Search for the cell housing the specified text and yield its (X, Y) center coordinate. 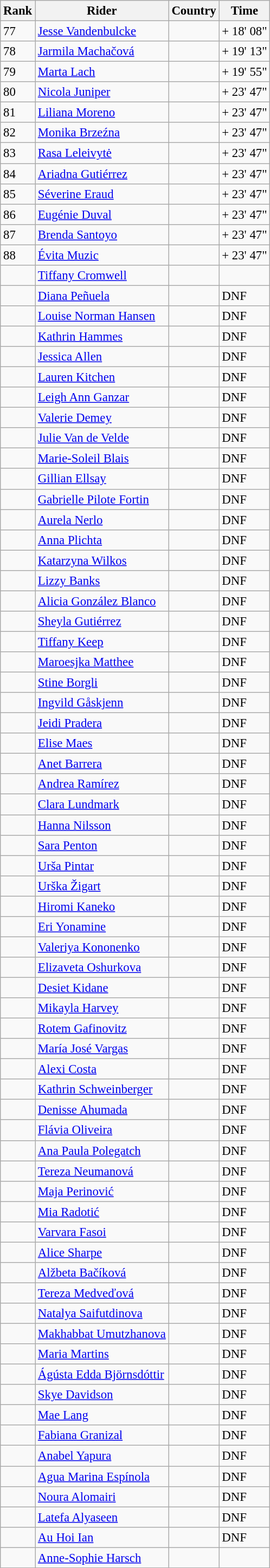
Rider (102, 11)
Julie Van de Velde (102, 438)
Jessica Allen (102, 357)
Ingvild Gåskjenn (102, 703)
Aurela Nerlo (102, 520)
Hanna Nilsson (102, 825)
Varvara Fasoi (102, 1232)
Marie-Soleil Blais (102, 459)
Latefa Alyaseen (102, 1517)
Jarmila Machačová (102, 51)
Au Hoi Ian (102, 1537)
Kathrin Schweinberger (102, 1089)
Time (245, 11)
78 (18, 51)
84 (18, 174)
Tereza Neumanová (102, 1171)
Katarzyna Wilkos (102, 560)
Lauren Kitchen (102, 377)
82 (18, 133)
86 (18, 214)
Gabrielle Pilote Fortin (102, 499)
Nicola Juniper (102, 92)
Alicia González Blanco (102, 601)
María José Vargas (102, 1049)
81 (18, 113)
Mikayla Harvey (102, 1008)
Alžbeta Bačíková (102, 1273)
Marta Lach (102, 72)
Lizzy Banks (102, 581)
+ 19' 55" (245, 72)
Mae Lang (102, 1415)
Tiffany Keep (102, 642)
Skye Davidson (102, 1395)
Urška Žigart (102, 886)
Fabiana Granizal (102, 1435)
Anet Barrera (102, 764)
Alexi Costa (102, 1069)
Sara Penton (102, 845)
Anna Plichta (102, 540)
Urša Pintar (102, 866)
Ana Paula Polegatch (102, 1151)
Clara Lundmark (102, 805)
Tereza Medveďová (102, 1293)
Anne-Sophie Harsch (102, 1558)
Maja Perinović (102, 1191)
Louise Norman Hansen (102, 316)
Jeidi Pradera (102, 723)
Gillian Ellsay (102, 479)
Ágústa Edda Björnsdóttir (102, 1375)
Country (194, 11)
+ 19' 13" (245, 51)
Flávia Oliveira (102, 1131)
83 (18, 153)
Évita Muzic (102, 255)
85 (18, 194)
87 (18, 234)
79 (18, 72)
Ariadna Gutiérrez (102, 174)
Eri Yonamine (102, 927)
Makhabbat Umutzhanova (102, 1334)
Jesse Vandenbulcke (102, 31)
Anabel Yapura (102, 1456)
Agua Marina Espínola (102, 1476)
77 (18, 31)
Maria Martins (102, 1354)
Elizaveta Oshurkova (102, 968)
Liliana Moreno (102, 113)
Desiet Kidane (102, 988)
Valerie Demey (102, 418)
Stine Borgli (102, 683)
+ 18' 08" (245, 31)
Tiffany Cromwell (102, 276)
Séverine Eraud (102, 194)
Rotem Gafinovitz (102, 1029)
80 (18, 92)
Natalya Saifutdinova (102, 1314)
Denisse Ahumada (102, 1110)
Hiromi Kaneko (102, 906)
Sheyla Gutiérrez (102, 622)
Eugénie Duval (102, 214)
Brenda Santoyo (102, 234)
Noura Alomairi (102, 1497)
Leigh Ann Ganzar (102, 397)
Kathrin Hammes (102, 336)
Diana Peñuela (102, 296)
Elise Maes (102, 743)
Valeriya Kononenko (102, 947)
Maroesjka Matthee (102, 662)
Rasa Leleivytė (102, 153)
Alice Sharpe (102, 1252)
Rank (18, 11)
Mia Radotić (102, 1212)
Monika Brzeźna (102, 133)
88 (18, 255)
Andrea Ramírez (102, 785)
